Scan for the cell matching the given text and deliver its [X, Y] coordinate at center. 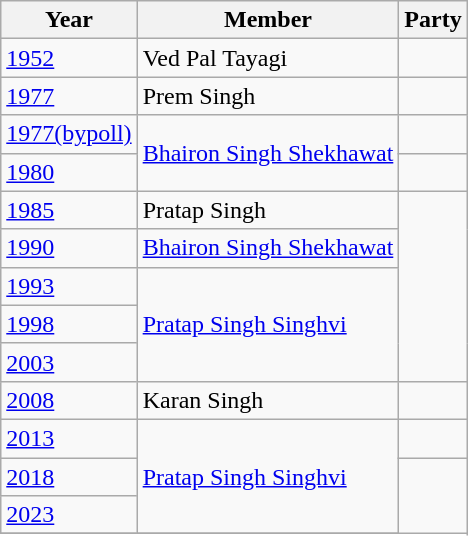
Prem Singh [268, 96]
1998 [69, 324]
1990 [69, 248]
Ved Pal Tayagi [268, 58]
2003 [69, 362]
Pratap Singh [268, 210]
2023 [69, 515]
1952 [69, 58]
2013 [69, 438]
1980 [69, 172]
1977 [69, 96]
2018 [69, 477]
1993 [69, 286]
Party [433, 20]
Karan Singh [268, 400]
Member [268, 20]
2008 [69, 400]
Year [69, 20]
1985 [69, 210]
1977(bypoll) [69, 134]
